Search for the cell housing the specified text and yield its (X, Y) center coordinate. 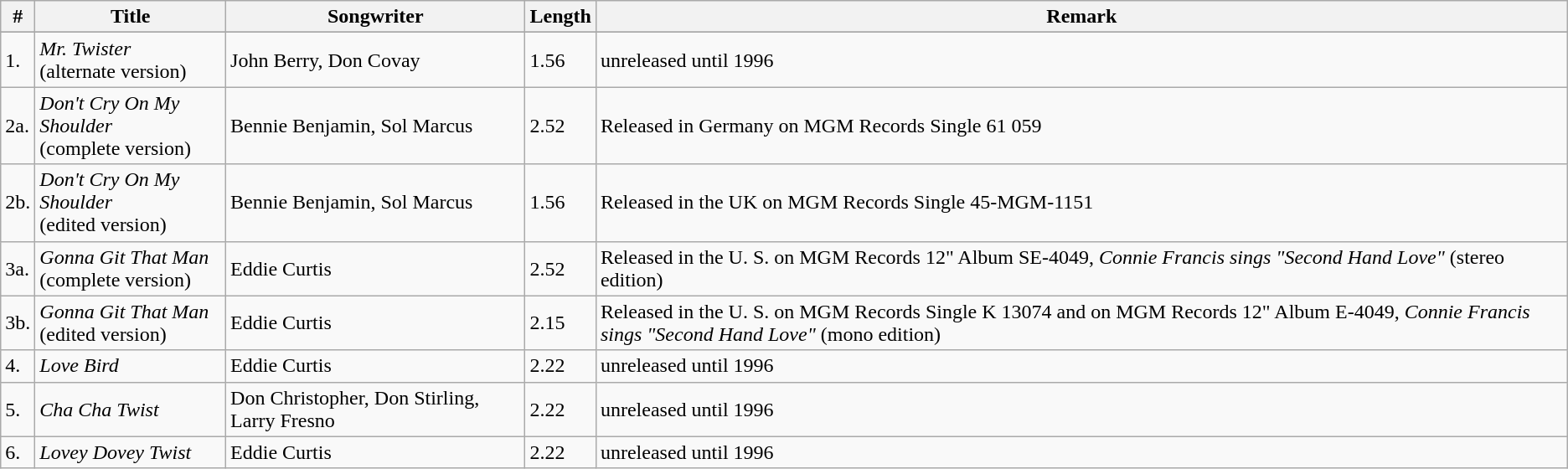
Released in the UK on MGM Records Single 45-MGM-1151 (1081, 203)
3a. (18, 268)
Love Bird (131, 366)
5. (18, 409)
Released in the U. S. on MGM Records Single K 13074 and on MGM Records 12" Album E-4049, Connie Francis sings "Second Hand Love" (mono edition) (1081, 323)
# (18, 17)
1. (18, 60)
Released in the U. S. on MGM Records 12" Album SE-4049, Connie Francis sings "Second Hand Love" (stereo edition) (1081, 268)
2b. (18, 203)
John Berry, Don Covay (375, 60)
Don't Cry On My Shoulder(complete version) (131, 126)
Title (131, 17)
Mr. Twister(alternate version) (131, 60)
Cha Cha Twist (131, 409)
Lovey Dovey Twist (131, 452)
Gonna Git That Man(edited version) (131, 323)
Length (560, 17)
Don't Cry On My Shoulder(edited version) (131, 203)
Gonna Git That Man(complete version) (131, 268)
6. (18, 452)
Remark (1081, 17)
4. (18, 366)
Don Christopher, Don Stirling, Larry Fresno (375, 409)
3b. (18, 323)
2.15 (560, 323)
Songwriter (375, 17)
2a. (18, 126)
Released in Germany on MGM Records Single 61 059 (1081, 126)
